For the text-containing cell, return its midpoint in (x, y) coordinate format. 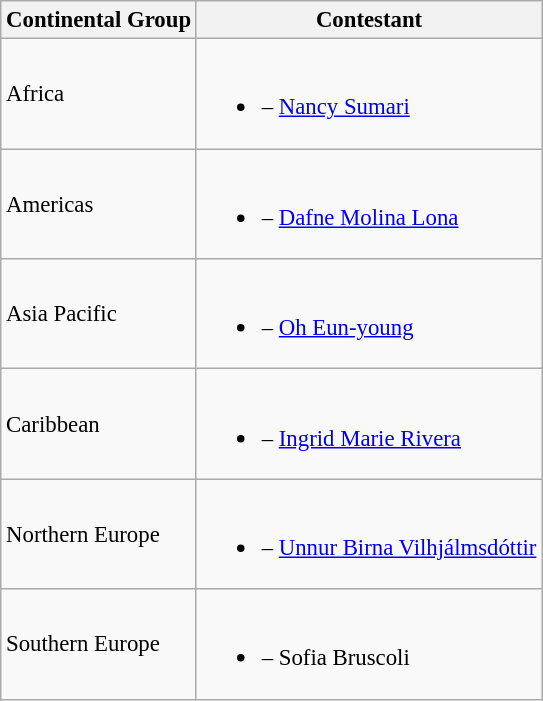
– Nancy Sumari (368, 94)
Africa (99, 94)
Northern Europe (99, 534)
– Unnur Birna Vilhjálmsdóttir (368, 534)
Caribbean (99, 424)
– Dafne Molina Lona (368, 204)
Americas (99, 204)
– Ingrid Marie Rivera (368, 424)
Contestant (368, 20)
Southern Europe (99, 644)
– Oh Eun-young (368, 314)
Continental Group (99, 20)
Asia Pacific (99, 314)
– Sofia Bruscoli (368, 644)
